Return [x, y] of the center of cell containing provided text 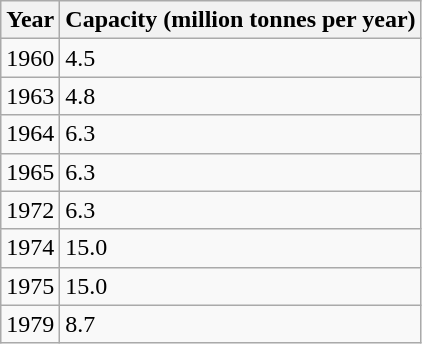
1972 [30, 210]
1974 [30, 248]
4.5 [240, 58]
4.8 [240, 96]
1965 [30, 172]
Year [30, 20]
1960 [30, 58]
Capacity (million tonnes per year) [240, 20]
1963 [30, 96]
1979 [30, 324]
8.7 [240, 324]
1975 [30, 286]
1964 [30, 134]
